Return (X, Y) of the center of cell containing provided text 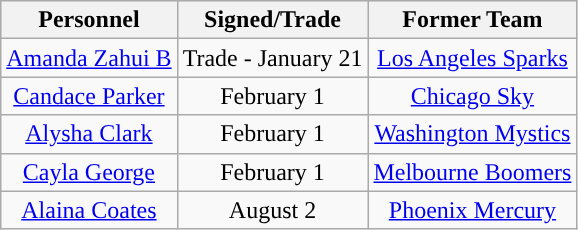
Cayla George (89, 172)
August 2 (272, 210)
Phoenix Mercury (472, 210)
Trade - January 21 (272, 58)
Former Team (472, 20)
Los Angeles Sparks (472, 58)
Signed/Trade (272, 20)
Chicago Sky (472, 96)
Personnel (89, 20)
Candace Parker (89, 96)
Alaina Coates (89, 210)
Amanda Zahui B (89, 58)
Alysha Clark (89, 134)
Melbourne Boomers (472, 172)
Washington Mystics (472, 134)
